Capture the cell that displays the provided text and extract its (X, Y) central coordinate. 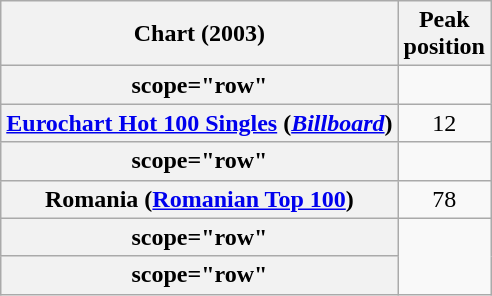
Romania (Romanian Top 100) (200, 199)
78 (444, 199)
12 (444, 123)
Chart (2003) (200, 34)
Eurochart Hot 100 Singles (Billboard) (200, 123)
Peakposition (444, 34)
